From the cell containing the given text, extract its center point as [X, Y] coordinate. 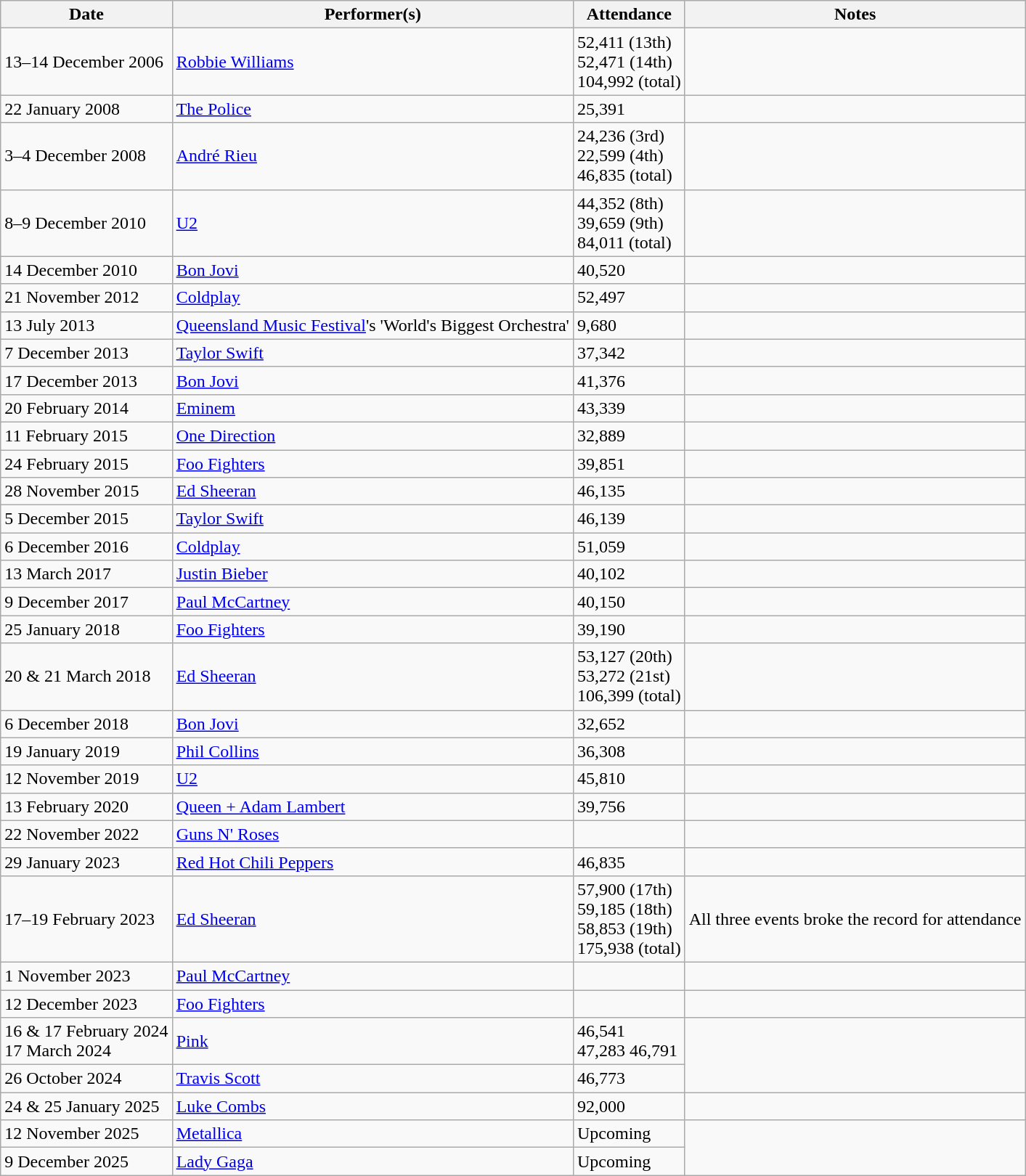
Eminem [372, 408]
28 November 2015 [86, 491]
24,236 (3rd)22,599 (4th)46,835 (total) [629, 156]
20 February 2014 [86, 408]
12 November 2025 [86, 1134]
39,190 [629, 629]
52,411 (13th)52,471 (14th)104,992 (total) [629, 62]
13 July 2013 [86, 325]
Travis Scott [372, 1079]
40,520 [629, 270]
25 January 2018 [86, 629]
13 March 2017 [86, 574]
46,139 [629, 519]
7 December 2013 [86, 353]
Guns N' Roses [372, 834]
45,810 [629, 779]
6 December 2016 [86, 547]
19 January 2019 [86, 751]
1 November 2023 [86, 976]
21 November 2012 [86, 298]
17 December 2013 [86, 380]
52,497 [629, 298]
Luke Combs [372, 1106]
9 December 2025 [86, 1161]
One Direction [372, 436]
Pink [372, 1041]
André Rieu [372, 156]
9,680 [629, 325]
Phil Collins [372, 751]
51,059 [629, 547]
14 December 2010 [86, 270]
12 November 2019 [86, 779]
Queen + Adam Lambert [372, 807]
20 & 21 March 2018 [86, 677]
57,900 (17th)59,185 (18th)58,853 (19th)175,938 (total) [629, 919]
29 January 2023 [86, 862]
40,102 [629, 574]
22 January 2008 [86, 109]
17–19 February 2023 [86, 919]
25,391 [629, 109]
12 December 2023 [86, 1004]
All three events broke the record for attendance [855, 919]
11 February 2015 [86, 436]
Justin Bieber [372, 574]
92,000 [629, 1106]
3–4 December 2008 [86, 156]
24 & 25 January 2025 [86, 1106]
Date [86, 15]
22 November 2022 [86, 834]
Red Hot Chili Peppers [372, 862]
Attendance [629, 15]
41,376 [629, 380]
32,652 [629, 724]
6 December 2018 [86, 724]
Queensland Music Festival's 'World's Biggest Orchestra' [372, 325]
26 October 2024 [86, 1079]
32,889 [629, 436]
46,135 [629, 491]
39,851 [629, 464]
Robbie Williams [372, 62]
Metallica [372, 1134]
5 December 2015 [86, 519]
16 & 17 February 202417 March 2024 [86, 1041]
The Police [372, 109]
9 December 2017 [86, 602]
24 February 2015 [86, 464]
44,352 (8th)39,659 (9th)84,011 (total) [629, 223]
40,150 [629, 602]
53,127 (20th)53,272 (21st)106,399 (total) [629, 677]
46,54147,283 46,791 [629, 1041]
46,773 [629, 1079]
37,342 [629, 353]
39,756 [629, 807]
13–14 December 2006 [86, 62]
46,835 [629, 862]
36,308 [629, 751]
13 February 2020 [86, 807]
Performer(s) [372, 15]
Notes [855, 15]
8–9 December 2010 [86, 223]
43,339 [629, 408]
Lady Gaga [372, 1161]
